Find where the given text appears and provide that cell's center as [X, Y] coordinate. 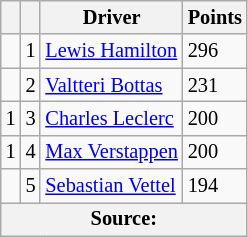
4 [31, 152]
194 [215, 186]
Points [215, 17]
Sebastian Vettel [111, 186]
5 [31, 186]
Driver [111, 17]
3 [31, 118]
Source: [124, 219]
Valtteri Bottas [111, 85]
2 [31, 85]
Charles Leclerc [111, 118]
231 [215, 85]
Lewis Hamilton [111, 51]
Max Verstappen [111, 152]
296 [215, 51]
